Return the (x, y) coordinate for the center point of the cell that contains the specified text.  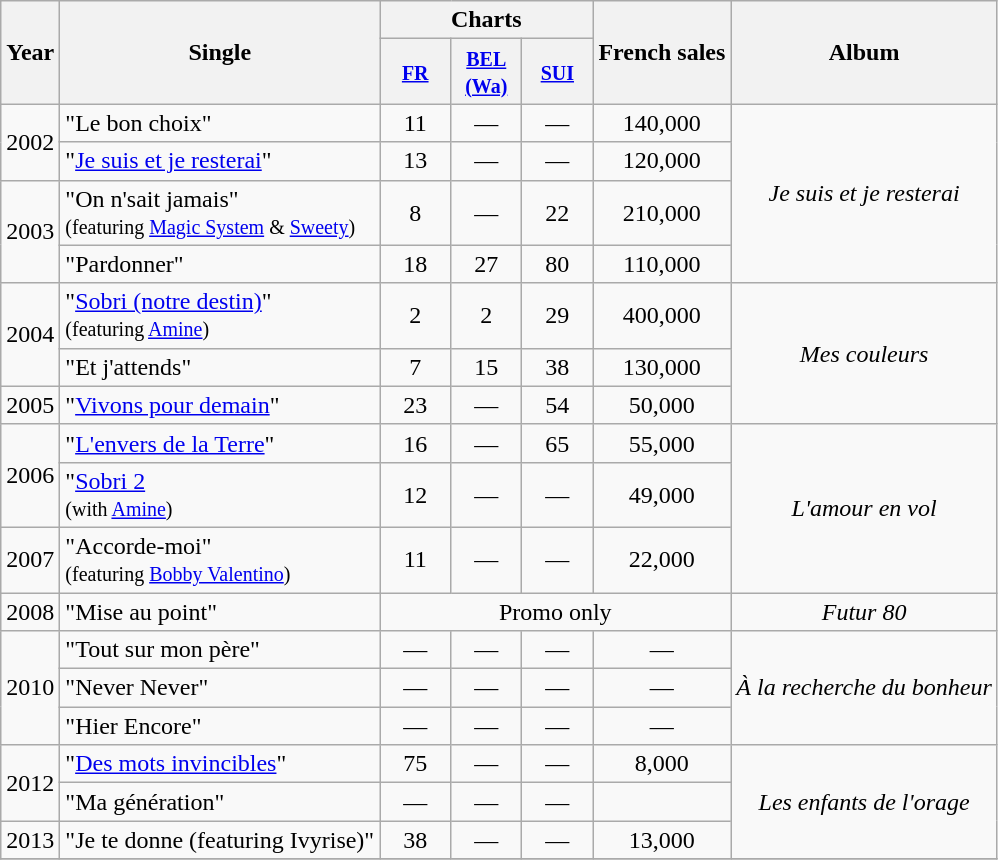
"Tout sur mon père" (220, 650)
7 (416, 367)
"Vivons pour demain" (220, 405)
FR (416, 72)
"Je te donne (featuring Ivyrise)" (220, 840)
75 (416, 764)
"Des mots invincibles" (220, 764)
22 (558, 212)
15 (486, 367)
"Sobri 2(with Amine) (220, 494)
140,000 (662, 123)
2010 (30, 688)
22,000 (662, 560)
130,000 (662, 367)
"Mise au point" (220, 611)
Year (30, 52)
"Accorde-moi"(featuring Bobby Valentino) (220, 560)
"Le bon choix" (220, 123)
13,000 (662, 840)
23 (416, 405)
Les enfants de l'orage (864, 802)
Single (220, 52)
210,000 (662, 212)
2003 (30, 232)
SUI (558, 72)
18 (416, 264)
29 (558, 316)
BEL (Wa) (486, 72)
2008 (30, 611)
13 (416, 161)
Charts (486, 20)
À la recherche du bonheur (864, 688)
Promo only (556, 611)
Mes couleurs (864, 354)
2004 (30, 334)
"Pardonner" (220, 264)
Album (864, 52)
12 (416, 494)
"On n'sait jamais"(featuring Magic System & Sweety) (220, 212)
"Hier Encore" (220, 726)
49,000 (662, 494)
65 (558, 443)
2012 (30, 783)
2002 (30, 142)
8,000 (662, 764)
2006 (30, 476)
Je suis et je resterai (864, 194)
55,000 (662, 443)
French sales (662, 52)
"L'envers de la Terre" (220, 443)
50,000 (662, 405)
"Never Never" (220, 688)
2005 (30, 405)
8 (416, 212)
16 (416, 443)
400,000 (662, 316)
Futur 80 (864, 611)
120,000 (662, 161)
27 (486, 264)
L'amour en vol (864, 508)
"Je suis et je resterai" (220, 161)
"Sobri (notre destin)"(featuring Amine) (220, 316)
"Ma génération" (220, 802)
110,000 (662, 264)
80 (558, 264)
2013 (30, 840)
"Et j'attends" (220, 367)
54 (558, 405)
2007 (30, 560)
